Identify which cell holds the provided text, then report its [x, y] central coordinate. 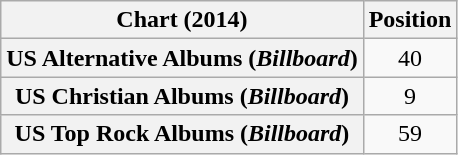
Chart (2014) [182, 20]
US Alternative Albums (Billboard) [182, 58]
Position [410, 20]
59 [410, 134]
US Christian Albums (Billboard) [182, 96]
9 [410, 96]
40 [410, 58]
US Top Rock Albums (Billboard) [182, 134]
